Find where the given text appears and provide that cell's center as (x, y) coordinate. 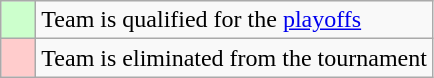
Team is eliminated from the tournament (234, 58)
Team is qualified for the playoffs (234, 20)
